Identify which cell holds the provided text, then report its (x, y) central coordinate. 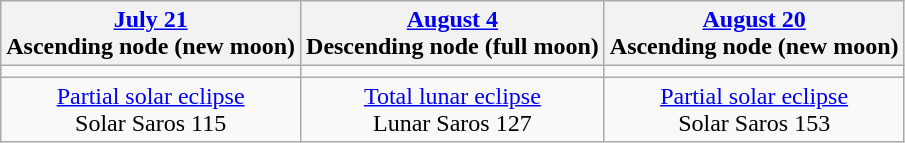
August 20Ascending node (new moon) (754, 34)
Total lunar eclipseLunar Saros 127 (453, 110)
Partial solar eclipseSolar Saros 153 (754, 110)
August 4Descending node (full moon) (453, 34)
July 21Ascending node (new moon) (151, 34)
Partial solar eclipseSolar Saros 115 (151, 110)
